Capture the cell that displays the provided text and extract its [x, y] central coordinate. 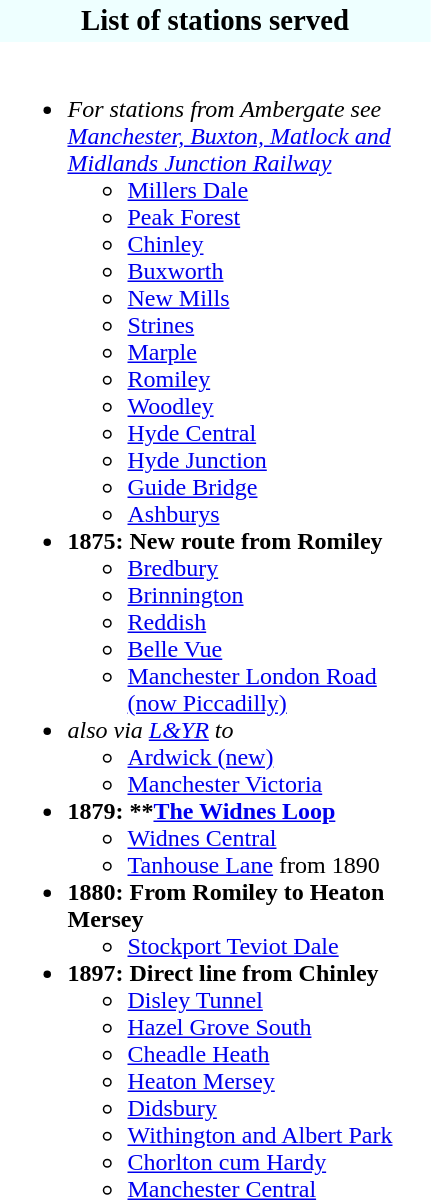
List of stations served [215, 21]
